Identify which cell holds the provided text, then report its [x, y] central coordinate. 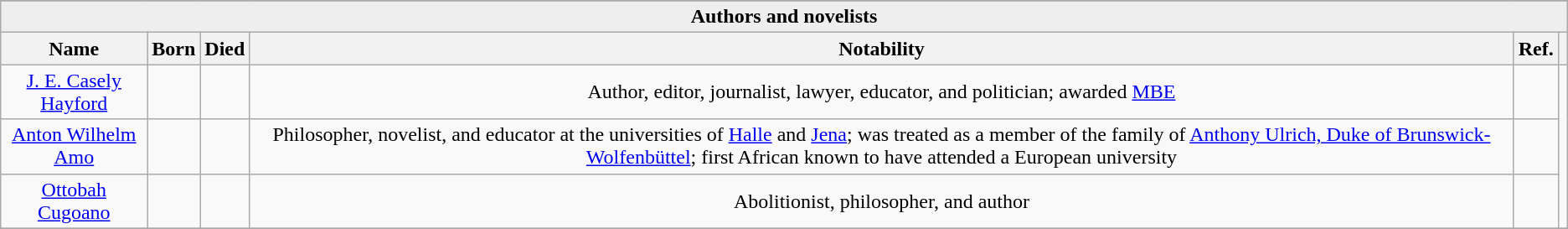
Ref. [1536, 49]
Name [74, 49]
Ottobah Cugoano [74, 201]
Anton Wilhelm Amo [74, 146]
Notability [881, 49]
Born [174, 49]
Abolitionist, philosopher, and author [881, 201]
Authors and novelists [784, 17]
Author, editor, journalist, lawyer, educator, and politician; awarded MBE [881, 92]
J. E. Casely Hayford [74, 92]
Died [224, 49]
